Find where the given text appears and provide that cell's center as [X, Y] coordinate. 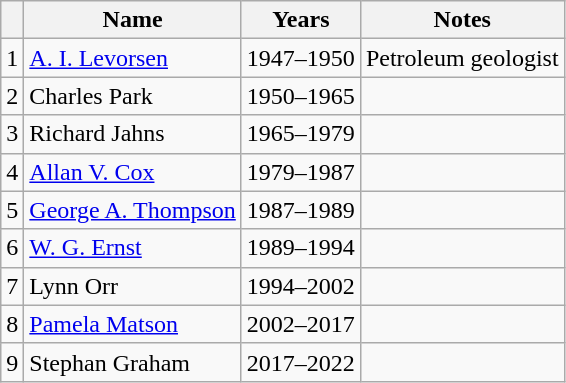
Petroleum geologist [462, 58]
1979–1987 [300, 172]
2 [12, 96]
1950–1965 [300, 96]
9 [12, 362]
8 [12, 324]
5 [12, 210]
Years [300, 20]
1965–1979 [300, 134]
Charles Park [133, 96]
3 [12, 134]
1989–1994 [300, 248]
2002–2017 [300, 324]
Richard Jahns [133, 134]
1947–1950 [300, 58]
George A. Thompson [133, 210]
Pamela Matson [133, 324]
Lynn Orr [133, 286]
W. G. Ernst [133, 248]
2017–2022 [300, 362]
1987–1989 [300, 210]
6 [12, 248]
7 [12, 286]
Stephan Graham [133, 362]
1994–2002 [300, 286]
4 [12, 172]
Notes [462, 20]
Name [133, 20]
1 [12, 58]
Allan V. Cox [133, 172]
A. I. Levorsen [133, 58]
